Return (X, Y) of the center of cell containing provided text 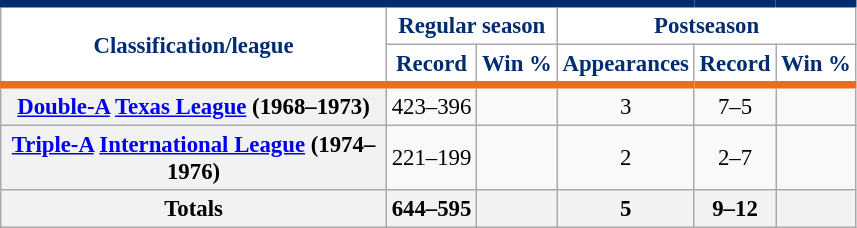
423–396 (431, 106)
2 (626, 158)
Triple-A International League (1974–1976) (194, 158)
3 (626, 106)
Classification/league (194, 44)
9–12 (734, 209)
Double-A Texas League (1968–1973) (194, 106)
Appearances (626, 66)
221–199 (431, 158)
Totals (194, 209)
2–7 (734, 158)
5 (626, 209)
Regular season (472, 24)
7–5 (734, 106)
644–595 (431, 209)
Postseason (706, 24)
